Output the (x, y) coordinate of the center of the cell containing the given text.  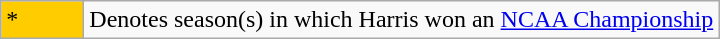
* (42, 20)
Denotes season(s) in which Harris won an NCAA Championship (402, 20)
